Return [X, Y] of the center of cell containing provided text 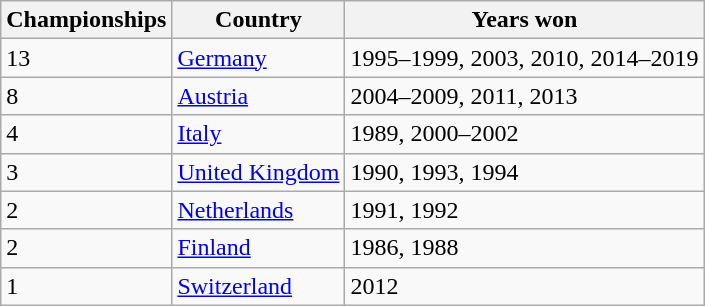
8 [86, 96]
4 [86, 134]
Country [258, 20]
1 [86, 286]
13 [86, 58]
2004–2009, 2011, 2013 [524, 96]
Italy [258, 134]
Championships [86, 20]
United Kingdom [258, 172]
Netherlands [258, 210]
1991, 1992 [524, 210]
Switzerland [258, 286]
1986, 1988 [524, 248]
3 [86, 172]
Years won [524, 20]
Germany [258, 58]
2012 [524, 286]
Finland [258, 248]
1989, 2000–2002 [524, 134]
1990, 1993, 1994 [524, 172]
1995–1999, 2003, 2010, 2014–2019 [524, 58]
Austria [258, 96]
